For the text-containing cell, return its midpoint in (X, Y) coordinate format. 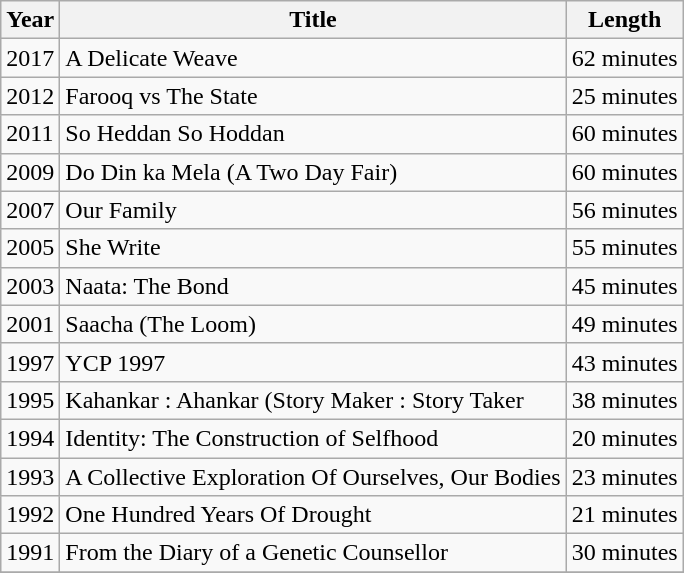
2009 (30, 172)
1992 (30, 515)
Kahankar : Ahankar (Story Maker : Story Taker (313, 400)
1997 (30, 362)
20 minutes (624, 438)
23 minutes (624, 477)
49 minutes (624, 324)
Our Family (313, 210)
Length (624, 20)
So Heddan So Hoddan (313, 134)
2007 (30, 210)
2011 (30, 134)
Do Din ka Mela (A Two Day Fair) (313, 172)
38 minutes (624, 400)
2003 (30, 286)
2001 (30, 324)
One Hundred Years Of Drought (313, 515)
YCP 1997 (313, 362)
62 minutes (624, 58)
2017 (30, 58)
Identity: The Construction of Selfhood (313, 438)
A Collective Exploration Of Ourselves, Our Bodies (313, 477)
A Delicate Weave (313, 58)
From the Diary of a Genetic Counsellor (313, 553)
Naata: The Bond (313, 286)
30 minutes (624, 553)
Saacha (The Loom) (313, 324)
1991 (30, 553)
Year (30, 20)
45 minutes (624, 286)
Farooq vs The State (313, 96)
25 minutes (624, 96)
Title (313, 20)
55 minutes (624, 248)
She Write (313, 248)
1995 (30, 400)
2012 (30, 96)
21 minutes (624, 515)
1993 (30, 477)
43 minutes (624, 362)
56 minutes (624, 210)
1994 (30, 438)
2005 (30, 248)
